Provide the (X, Y) coordinate of the cell's center where the given text is located.  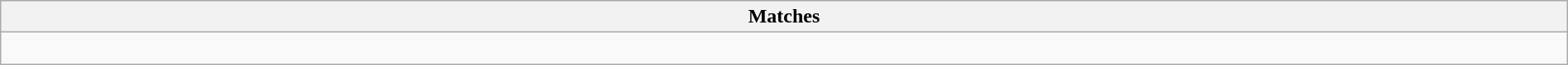
Matches (784, 17)
